Extract the [X, Y] coordinate from the center of the cell holding the provided text.  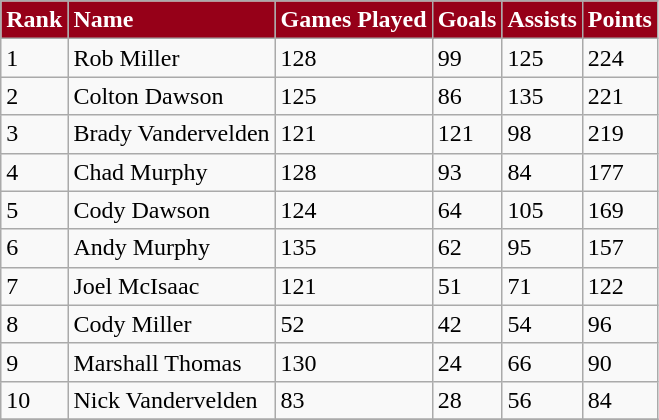
5 [34, 210]
10 [34, 400]
98 [542, 134]
9 [34, 362]
Joel McIsaac [172, 286]
28 [467, 400]
62 [467, 248]
86 [467, 96]
4 [34, 172]
Cody Miller [172, 324]
8 [34, 324]
Nick Vandervelden [172, 400]
52 [354, 324]
3 [34, 134]
93 [467, 172]
157 [620, 248]
Chad Murphy [172, 172]
6 [34, 248]
99 [467, 58]
71 [542, 286]
42 [467, 324]
Marshall Thomas [172, 362]
224 [620, 58]
221 [620, 96]
Rob Miller [172, 58]
177 [620, 172]
122 [620, 286]
Colton Dawson [172, 96]
83 [354, 400]
Brady Vandervelden [172, 134]
Cody Dawson [172, 210]
1 [34, 58]
Goals [467, 20]
96 [620, 324]
95 [542, 248]
56 [542, 400]
169 [620, 210]
219 [620, 134]
66 [542, 362]
105 [542, 210]
Andy Murphy [172, 248]
54 [542, 324]
90 [620, 362]
124 [354, 210]
24 [467, 362]
Assists [542, 20]
2 [34, 96]
7 [34, 286]
Name [172, 20]
64 [467, 210]
51 [467, 286]
Games Played [354, 20]
130 [354, 362]
Points [620, 20]
Rank [34, 20]
